From the cell containing the given text, extract its center point as [x, y] coordinate. 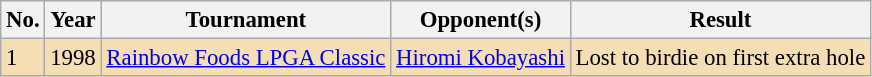
Tournament [246, 20]
Result [720, 20]
1998 [73, 58]
Hiromi Kobayashi [481, 58]
Opponent(s) [481, 20]
1 [23, 58]
Lost to birdie on first extra hole [720, 58]
No. [23, 20]
Rainbow Foods LPGA Classic [246, 58]
Year [73, 20]
